Extract the [x, y] coordinate from the center of the cell holding the provided text.  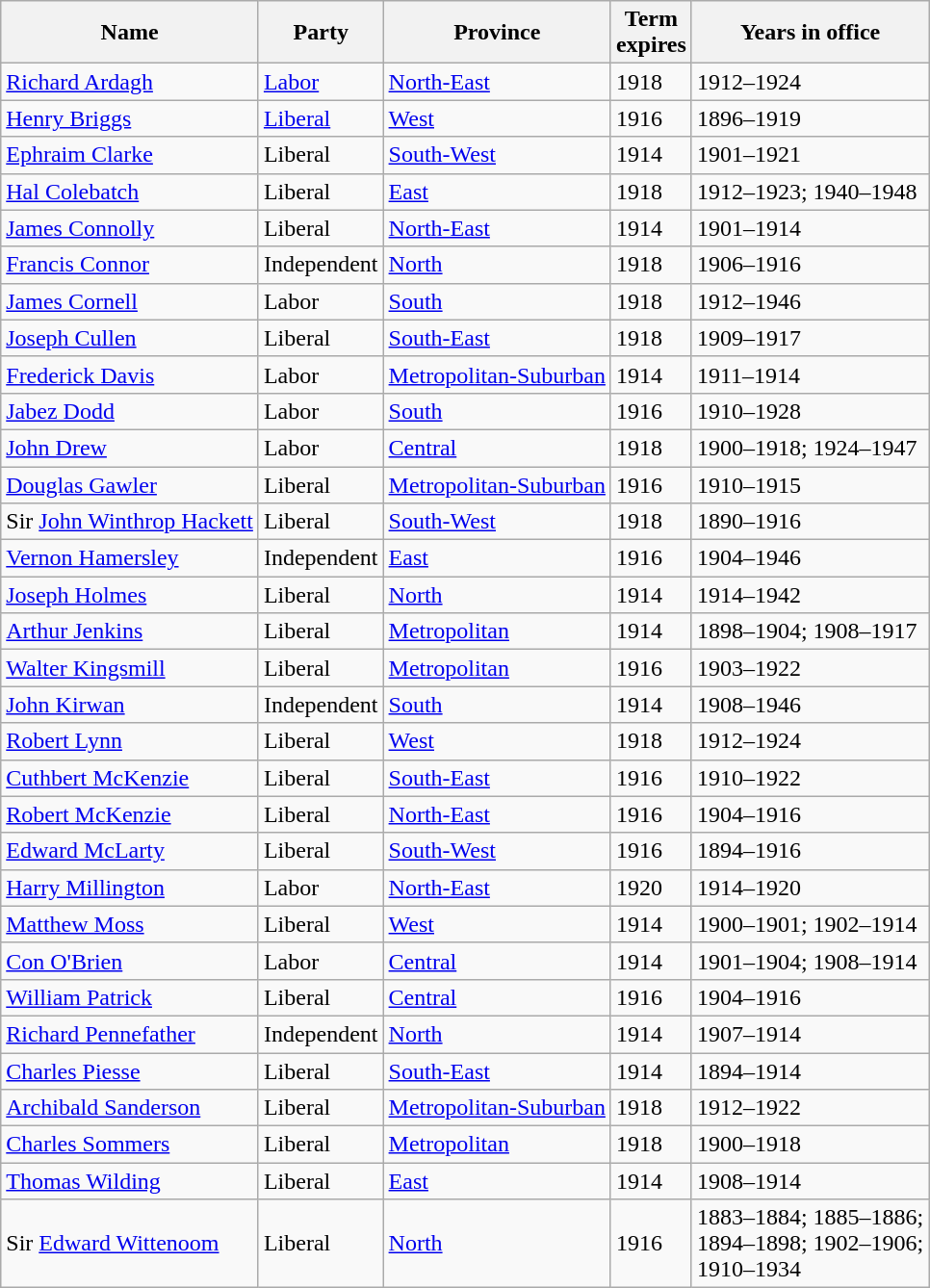
James Cornell [130, 301]
1900–1901; 1902–1914 [810, 924]
Ephraim Clarke [130, 155]
Walter Kingsmill [130, 668]
1909–1917 [810, 338]
Vernon Hamersley [130, 558]
Province [497, 33]
1920 [651, 888]
Hal Colebatch [130, 192]
Sir John Winthrop Hackett [130, 522]
1907–1914 [810, 1034]
Henry Briggs [130, 118]
Sir Edward Wittenoom [130, 1244]
1906–1916 [810, 265]
1908–1946 [810, 705]
Charles Sommers [130, 1145]
Jabez Dodd [130, 411]
Frederick Davis [130, 374]
Matthew Moss [130, 924]
1912–1946 [810, 301]
1911–1914 [810, 374]
Termexpires [651, 33]
1910–1928 [810, 411]
1901–1921 [810, 155]
Thomas Wilding [130, 1181]
James Connolly [130, 228]
1912–1923; 1940–1948 [810, 192]
Party [321, 33]
1914–1942 [810, 595]
Cuthbert McKenzie [130, 778]
1901–1904; 1908–1914 [810, 961]
John Kirwan [130, 705]
1894–1914 [810, 1071]
1910–1922 [810, 778]
1910–1915 [810, 484]
1883–1884; 1885–1886;1894–1898; 1902–1906;1910–1934 [810, 1244]
1890–1916 [810, 522]
1894–1916 [810, 851]
Arthur Jenkins [130, 631]
1912–1922 [810, 1108]
Robert McKenzie [130, 814]
Joseph Holmes [130, 595]
Douglas Gawler [130, 484]
William Patrick [130, 997]
1904–1946 [810, 558]
Harry Millington [130, 888]
1914–1920 [810, 888]
1900–1918 [810, 1145]
1908–1914 [810, 1181]
Richard Pennefather [130, 1034]
Richard Ardagh [130, 82]
Archibald Sanderson [130, 1108]
Robert Lynn [130, 741]
Francis Connor [130, 265]
Charles Piesse [130, 1071]
1896–1919 [810, 118]
Years in office [810, 33]
1900–1918; 1924–1947 [810, 448]
Con O'Brien [130, 961]
1898–1904; 1908–1917 [810, 631]
Name [130, 33]
Edward McLarty [130, 851]
Joseph Cullen [130, 338]
John Drew [130, 448]
1901–1914 [810, 228]
1903–1922 [810, 668]
